Identify which cell holds the provided text, then report its (X, Y) central coordinate. 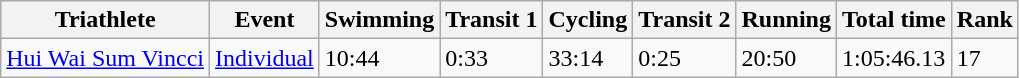
Event (265, 20)
Rank (984, 20)
10:44 (379, 58)
33:14 (588, 58)
Transit 1 (492, 20)
0:33 (492, 58)
Swimming (379, 20)
Hui Wai Sum Vincci (106, 58)
Triathlete (106, 20)
0:25 (684, 58)
20:50 (786, 58)
Transit 2 (684, 20)
Individual (265, 58)
Total time (894, 20)
17 (984, 58)
Running (786, 20)
Cycling (588, 20)
1:05:46.13 (894, 58)
